Determine the (X, Y) coordinate at the center of the cell enclosing the given text.  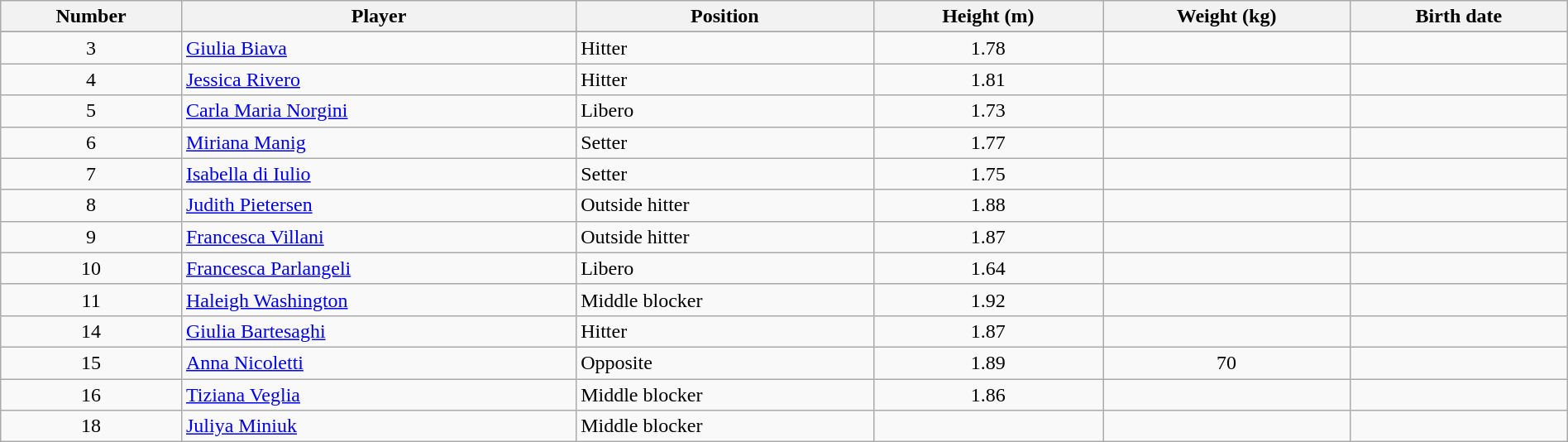
1.78 (988, 48)
Opposite (724, 363)
8 (91, 205)
15 (91, 363)
Francesca Villani (379, 237)
6 (91, 142)
Miriana Manig (379, 142)
1.92 (988, 300)
Anna Nicoletti (379, 363)
1.81 (988, 79)
Francesca Parlangeli (379, 268)
Carla Maria Norgini (379, 111)
70 (1227, 363)
4 (91, 79)
14 (91, 331)
Giulia Bartesaghi (379, 331)
Weight (kg) (1227, 17)
1.88 (988, 205)
5 (91, 111)
Jessica Rivero (379, 79)
Birth date (1459, 17)
Haleigh Washington (379, 300)
1.89 (988, 363)
Number (91, 17)
Player (379, 17)
Position (724, 17)
1.86 (988, 395)
16 (91, 395)
Judith Pietersen (379, 205)
Height (m) (988, 17)
Juliya Miniuk (379, 426)
Isabella di Iulio (379, 174)
9 (91, 237)
1.75 (988, 174)
1.77 (988, 142)
7 (91, 174)
11 (91, 300)
10 (91, 268)
Giulia Biava (379, 48)
1.64 (988, 268)
1.73 (988, 111)
3 (91, 48)
18 (91, 426)
Tiziana Veglia (379, 395)
